Extract the (X, Y) coordinate from the center of the cell holding the provided text.  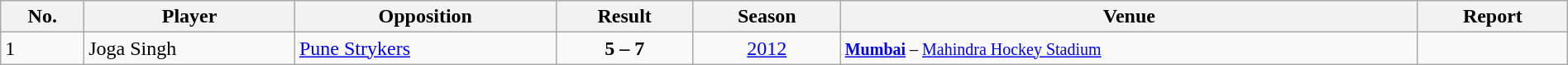
Pune Strykers (425, 48)
5 – 7 (624, 48)
Opposition (425, 17)
Season (767, 17)
No. (43, 17)
Joga Singh (190, 48)
1 (43, 48)
Result (624, 17)
2012 (767, 48)
Report (1492, 17)
Mumbai – Mahindra Hockey Stadium (1129, 48)
Player (190, 17)
Venue (1129, 17)
